Search for the cell housing the specified text and yield its [X, Y] center coordinate. 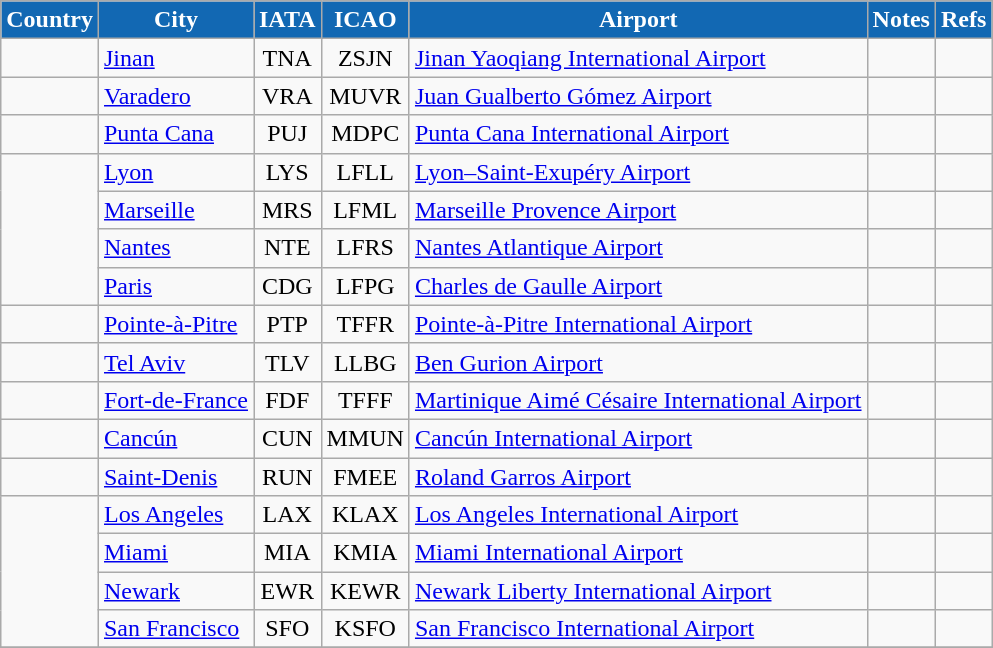
MMUN [365, 438]
Newark [176, 591]
City [176, 20]
NTE [288, 248]
Nantes [176, 248]
Jinan Yaoqiang International Airport [638, 58]
TFFF [365, 400]
Refs [963, 20]
Cancún International Airport [638, 438]
Charles de Gaulle Airport [638, 286]
EWR [288, 591]
LAX [288, 515]
Martinique Aimé Césaire International Airport [638, 400]
CDG [288, 286]
San Francisco International Airport [638, 629]
San Francisco [176, 629]
KSFO [365, 629]
LFML [365, 210]
Cancún [176, 438]
MIA [288, 553]
Juan Gualberto Gómez Airport [638, 96]
Marseille Provence Airport [638, 210]
Lyon [176, 172]
PTP [288, 324]
SFO [288, 629]
KLAX [365, 515]
Notes [901, 20]
Miami International Airport [638, 553]
Marseille [176, 210]
Nantes Atlantique Airport [638, 248]
KMIA [365, 553]
PUJ [288, 134]
RUN [288, 477]
TFFR [365, 324]
Los Angeles [176, 515]
CUN [288, 438]
MUVR [365, 96]
Airport [638, 20]
IATA [288, 20]
Punta Cana International Airport [638, 134]
LFRS [365, 248]
Country [50, 20]
MRS [288, 210]
LFLL [365, 172]
Ben Gurion Airport [638, 362]
Pointe-à-Pitre [176, 324]
Varadero [176, 96]
TNA [288, 58]
LLBG [365, 362]
Tel Aviv [176, 362]
ZSJN [365, 58]
LYS [288, 172]
Paris [176, 286]
FMEE [365, 477]
Los Angeles International Airport [638, 515]
LFPG [365, 286]
Jinan [176, 58]
Miami [176, 553]
Saint-Denis [176, 477]
Roland Garros Airport [638, 477]
ICAO [365, 20]
Fort-de-France [176, 400]
Pointe-à-Pitre International Airport [638, 324]
MDPC [365, 134]
TLV [288, 362]
VRA [288, 96]
Newark Liberty International Airport [638, 591]
Lyon–Saint-Exupéry Airport [638, 172]
FDF [288, 400]
Punta Cana [176, 134]
KEWR [365, 591]
